Return the [x, y] coordinate for the center point of the cell that contains the specified text.  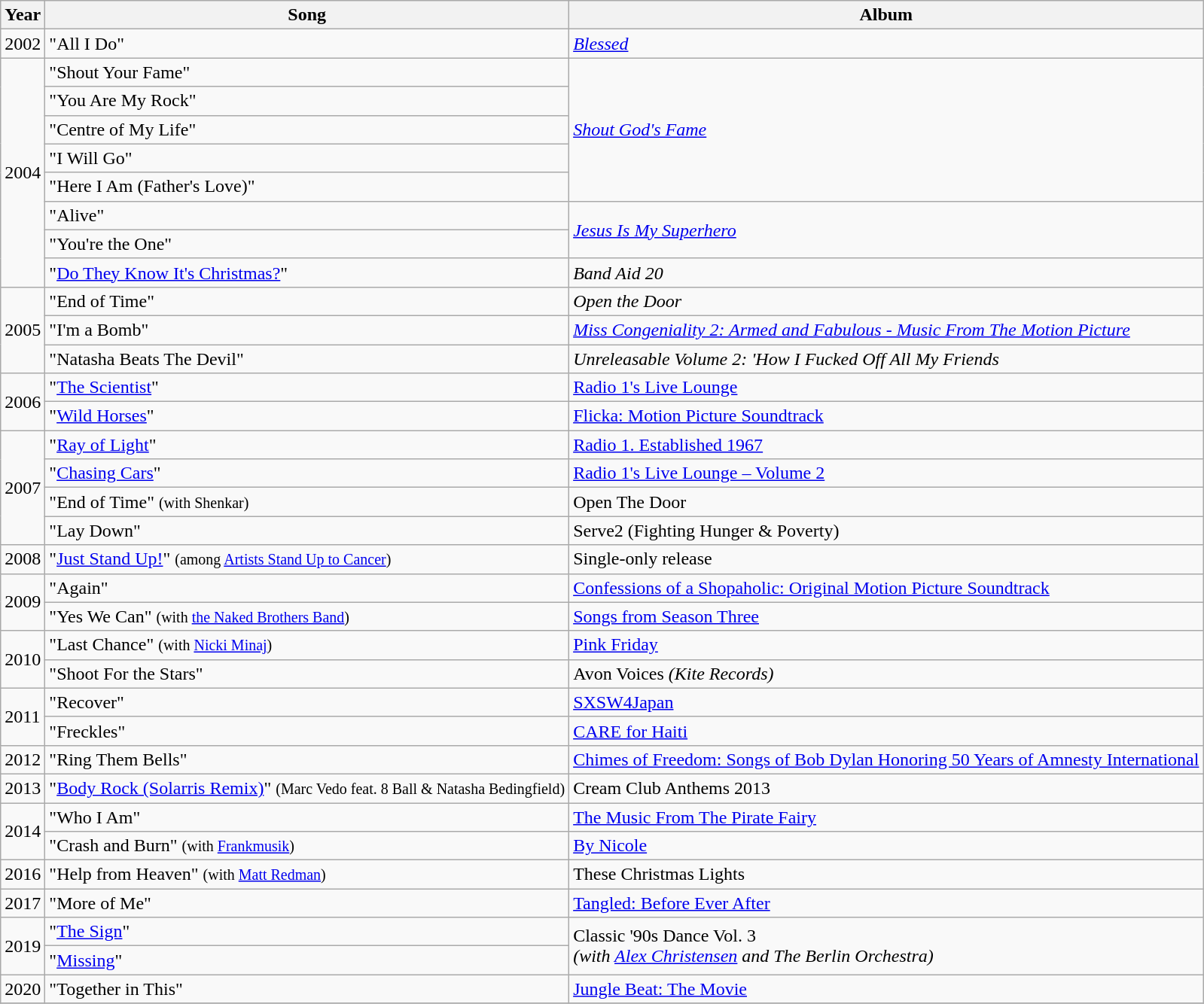
Jesus Is My Superhero [886, 230]
"Again" [307, 588]
The Music From The Pirate Fairy [886, 817]
CARE for Haiti [886, 731]
Tangled: Before Ever After [886, 903]
"Just Stand Up!" (among Artists Stand Up to Cancer) [307, 559]
"Ray of Light" [307, 445]
"Ring Them Bells" [307, 759]
2017 [23, 903]
"End of Time" [307, 301]
Album [886, 15]
Radio 1's Live Lounge – Volume 2 [886, 473]
Unreleasable Volume 2: 'How I Fucked Off All My Friends [886, 359]
Confessions of a Shopaholic: Original Motion Picture Soundtrack [886, 588]
These Christmas Lights [886, 875]
2019 [23, 946]
"Shout Your Fame" [307, 72]
"Wild Horses" [307, 416]
"Who I Am" [307, 817]
"You Are My Rock" [307, 101]
Blessed [886, 44]
"Last Chance" (with Nicki Minaj) [307, 645]
2014 [23, 831]
2013 [23, 788]
2008 [23, 559]
2020 [23, 989]
Radio 1. Established 1967 [886, 445]
"I Will Go" [307, 158]
Avon Voices (Kite Records) [886, 674]
Cream Club Anthems 2013 [886, 788]
2005 [23, 330]
2006 [23, 402]
"The Scientist" [307, 388]
"Crash and Burn" (with Frankmusik) [307, 846]
2016 [23, 875]
"Missing" [307, 960]
"Yes We Can" (with the Naked Brothers Band) [307, 616]
Year [23, 15]
"Centre of My Life" [307, 129]
"You're the One" [307, 244]
"Together in This" [307, 989]
"I'm a Bomb" [307, 330]
2012 [23, 759]
"Alive" [307, 215]
SXSW4Japan [886, 702]
Miss Congeniality 2: Armed and Fabulous - Music From The Motion Picture [886, 330]
2011 [23, 716]
Classic '90s Dance Vol. 3 (with Alex Christensen and The Berlin Orchestra) [886, 946]
"Freckles" [307, 731]
Pink Friday [886, 645]
By Nicole [886, 846]
Songs from Season Three [886, 616]
2009 [23, 602]
"Shoot For the Stars" [307, 674]
Radio 1's Live Lounge [886, 388]
2007 [23, 488]
Song [307, 15]
Single-only release [886, 559]
2002 [23, 44]
"Recover" [307, 702]
2004 [23, 172]
Open The Door [886, 502]
Band Aid 20 [886, 272]
2010 [23, 659]
"Body Rock (Solarris Remix)" (Marc Vedo feat. 8 Ball & Natasha Bedingfield) [307, 788]
Chimes of Freedom: Songs of Bob Dylan Honoring 50 Years of Amnesty International [886, 759]
"Do They Know It's Christmas?" [307, 272]
"Here I Am (Father's Love)" [307, 187]
Flicka: Motion Picture Soundtrack [886, 416]
"More of Me" [307, 903]
"The Sign" [307, 932]
"Chasing Cars" [307, 473]
"Lay Down" [307, 531]
Shout God's Fame [886, 129]
Jungle Beat: The Movie [886, 989]
"Help from Heaven" (with Matt Redman) [307, 875]
"End of Time" (with Shenkar) [307, 502]
Serve2 (Fighting Hunger & Poverty) [886, 531]
Open the Door [886, 301]
"Natasha Beats The Devil" [307, 359]
"All I Do" [307, 44]
